Capture the cell that displays the provided text and extract its (X, Y) central coordinate. 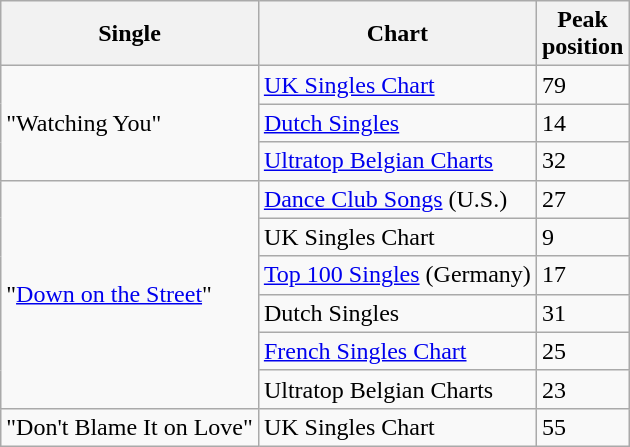
31 (582, 313)
32 (582, 161)
14 (582, 123)
Top 100 Singles (Germany) (397, 275)
17 (582, 275)
23 (582, 389)
Peakposition (582, 34)
79 (582, 85)
"Down on the Street" (130, 294)
French Singles Chart (397, 351)
"Watching You" (130, 123)
9 (582, 237)
Chart (397, 34)
55 (582, 427)
Single (130, 34)
"Don't Blame It on Love" (130, 427)
Dance Club Songs (U.S.) (397, 199)
25 (582, 351)
27 (582, 199)
